Output the [X, Y] coordinate of the center of the cell containing the given text.  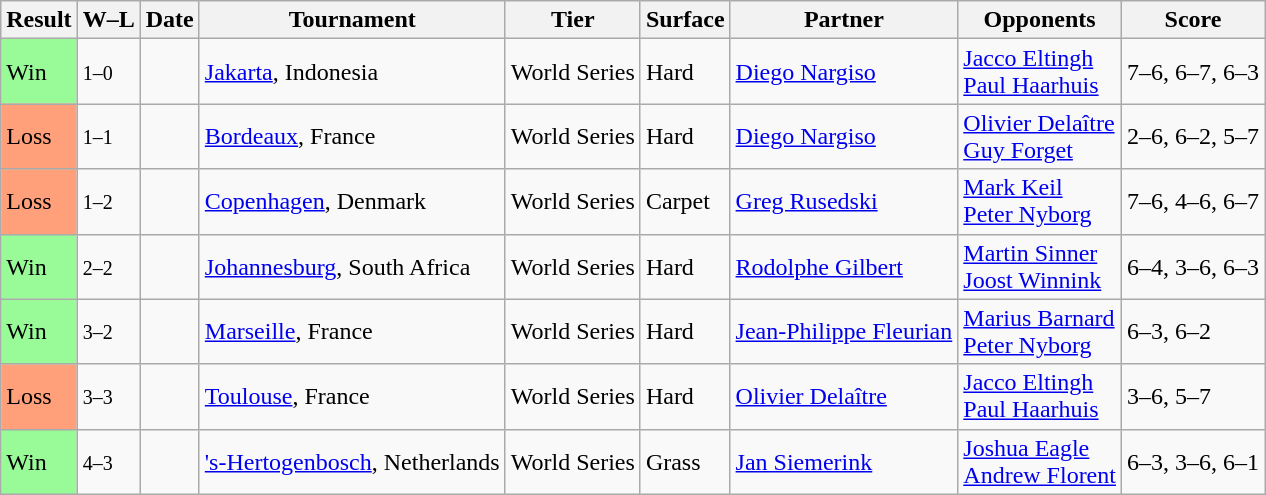
7–6, 6–7, 6–3 [1192, 72]
Jakarta, Indonesia [352, 72]
Date [170, 20]
Jean-Philippe Fleurian [844, 332]
3–6, 5–7 [1192, 396]
6–4, 3–6, 6–3 [1192, 266]
4–3 [108, 462]
1–0 [108, 72]
Partner [844, 20]
Rodolphe Gilbert [844, 266]
's-Hertogenbosch, Netherlands [352, 462]
Tournament [352, 20]
Toulouse, France [352, 396]
1–1 [108, 136]
Score [1192, 20]
1–2 [108, 202]
Carpet [685, 202]
3–3 [108, 396]
Joshua Eagle Andrew Florent [1040, 462]
Mark Keil Peter Nyborg [1040, 202]
Surface [685, 20]
2–2 [108, 266]
Copenhagen, Denmark [352, 202]
Marseille, France [352, 332]
2–6, 6–2, 5–7 [1192, 136]
Marius Barnard Peter Nyborg [1040, 332]
Olivier Delaître Guy Forget [1040, 136]
Jan Siemerink [844, 462]
Result [39, 20]
Bordeaux, France [352, 136]
Johannesburg, South Africa [352, 266]
Olivier Delaître [844, 396]
6–3, 6–2 [1192, 332]
Opponents [1040, 20]
6–3, 3–6, 6–1 [1192, 462]
Greg Rusedski [844, 202]
7–6, 4–6, 6–7 [1192, 202]
Tier [572, 20]
3–2 [108, 332]
Martin Sinner Joost Winnink [1040, 266]
W–L [108, 20]
Grass [685, 462]
